Locate the cell with the specified text and output its (X, Y) center coordinate. 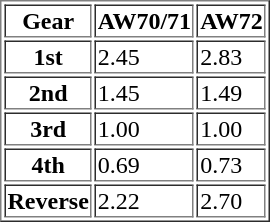
2nd (48, 92)
1.49 (232, 92)
AW72 (232, 20)
2.83 (232, 56)
1st (48, 56)
1.45 (144, 92)
2.45 (144, 56)
4th (48, 164)
0.73 (232, 164)
0.69 (144, 164)
2.70 (232, 200)
3rd (48, 128)
Gear (48, 20)
2.22 (144, 200)
AW70/71 (144, 20)
Reverse (48, 200)
